Determine the (x, y) coordinate at the center of the cell enclosing the given text.  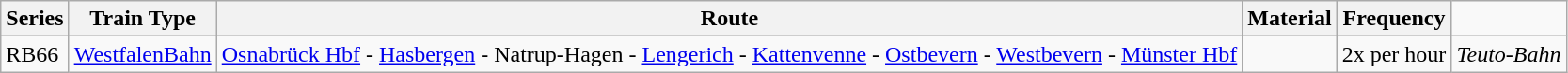
Material (1290, 19)
Series (35, 19)
Train Type (143, 19)
Frequency (1394, 19)
Teuto-Bahn (1509, 54)
2x per hour (1394, 54)
RB66 (35, 54)
WestfalenBahn (143, 54)
Route (730, 19)
Osnabrück Hbf - Hasbergen - Natrup-Hagen - Lengerich - Kattenvenne - Ostbevern - Westbevern - Münster Hbf (730, 54)
